Search for the cell housing the specified text and yield its (X, Y) center coordinate. 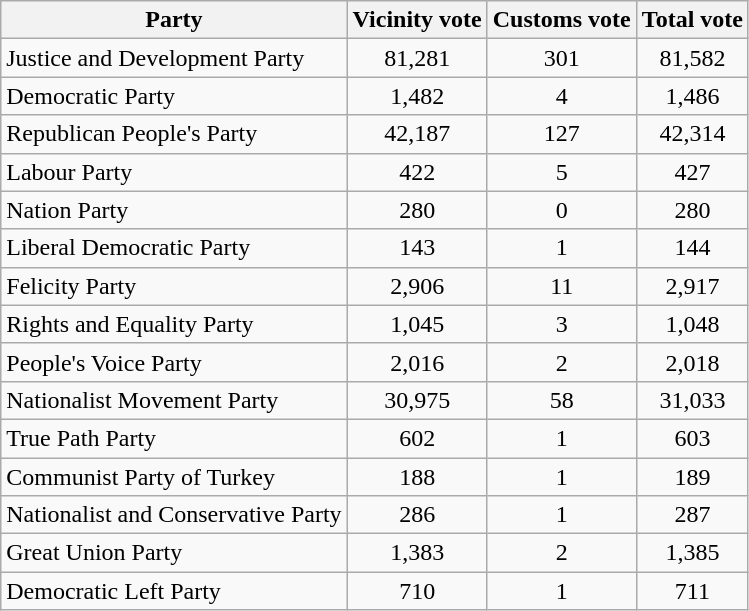
144 (692, 248)
Democratic Left Party (174, 591)
1,482 (417, 96)
5 (562, 172)
Great Union Party (174, 553)
602 (417, 438)
Nation Party (174, 210)
Nationalist and Conservative Party (174, 515)
287 (692, 515)
2,018 (692, 362)
Rights and Equality Party (174, 324)
Republican People's Party (174, 134)
301 (562, 58)
Labour Party (174, 172)
711 (692, 591)
Democratic Party (174, 96)
1,486 (692, 96)
127 (562, 134)
Party (174, 20)
1,045 (417, 324)
1,385 (692, 553)
Liberal Democratic Party (174, 248)
Communist Party of Turkey (174, 477)
3 (562, 324)
2,016 (417, 362)
189 (692, 477)
Justice and Development Party (174, 58)
30,975 (417, 400)
603 (692, 438)
4 (562, 96)
1,383 (417, 553)
Nationalist Movement Party (174, 400)
11 (562, 286)
2,906 (417, 286)
286 (417, 515)
0 (562, 210)
31,033 (692, 400)
Felicity Party (174, 286)
143 (417, 248)
People's Voice Party (174, 362)
2,917 (692, 286)
42,314 (692, 134)
81,582 (692, 58)
Total vote (692, 20)
710 (417, 591)
1,048 (692, 324)
188 (417, 477)
422 (417, 172)
427 (692, 172)
81,281 (417, 58)
58 (562, 400)
42,187 (417, 134)
Customs vote (562, 20)
True Path Party (174, 438)
Vicinity vote (417, 20)
